Provide the [x, y] coordinate of the cell's center where the given text is located.  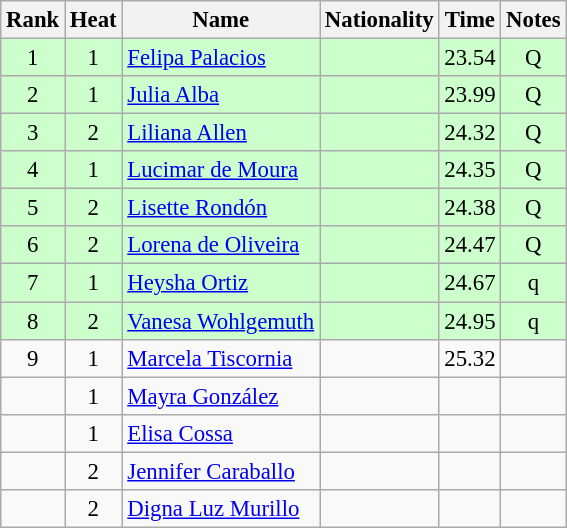
Vanesa Wohlgemuth [221, 321]
Jennifer Caraballo [221, 471]
9 [33, 358]
Lorena de Oliveira [221, 245]
Heat [94, 20]
Notes [534, 20]
Liliana Allen [221, 133]
Felipa Palacios [221, 58]
24.38 [470, 208]
Time [470, 20]
24.35 [470, 170]
Name [221, 20]
25.32 [470, 358]
Julia Alba [221, 95]
7 [33, 283]
23.54 [470, 58]
24.67 [470, 283]
8 [33, 321]
24.32 [470, 133]
Rank [33, 20]
Marcela Tiscornia [221, 358]
Elisa Cossa [221, 433]
24.47 [470, 245]
6 [33, 245]
Digna Luz Murillo [221, 509]
Nationality [380, 20]
Mayra González [221, 396]
Lucimar de Moura [221, 170]
3 [33, 133]
5 [33, 208]
Lisette Rondón [221, 208]
23.99 [470, 95]
4 [33, 170]
24.95 [470, 321]
Heysha Ortiz [221, 283]
